Locate the cell with the specified text and output its (X, Y) center coordinate. 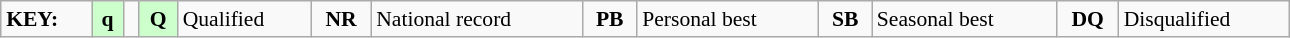
KEY: (46, 19)
SB (846, 19)
PB (610, 19)
Seasonal best (964, 19)
NR (341, 19)
q (108, 19)
Qualified (244, 19)
DQ (1088, 19)
Disqualified (1204, 19)
Personal best (728, 19)
Q (158, 19)
National record (476, 19)
